Capture the cell that displays the provided text and extract its [X, Y] central coordinate. 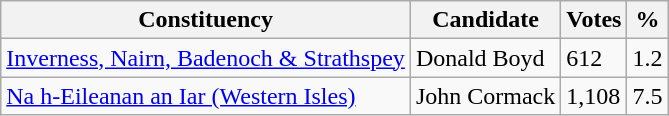
John Cormack [485, 96]
7.5 [648, 96]
1,108 [594, 96]
1.2 [648, 58]
Donald Boyd [485, 58]
612 [594, 58]
Na h-Eileanan an Iar (Western Isles) [206, 96]
Candidate [485, 20]
% [648, 20]
Constituency [206, 20]
Inverness, Nairn, Badenoch & Strathspey [206, 58]
Votes [594, 20]
